Output the [x, y] coordinate of the center of the cell containing the given text.  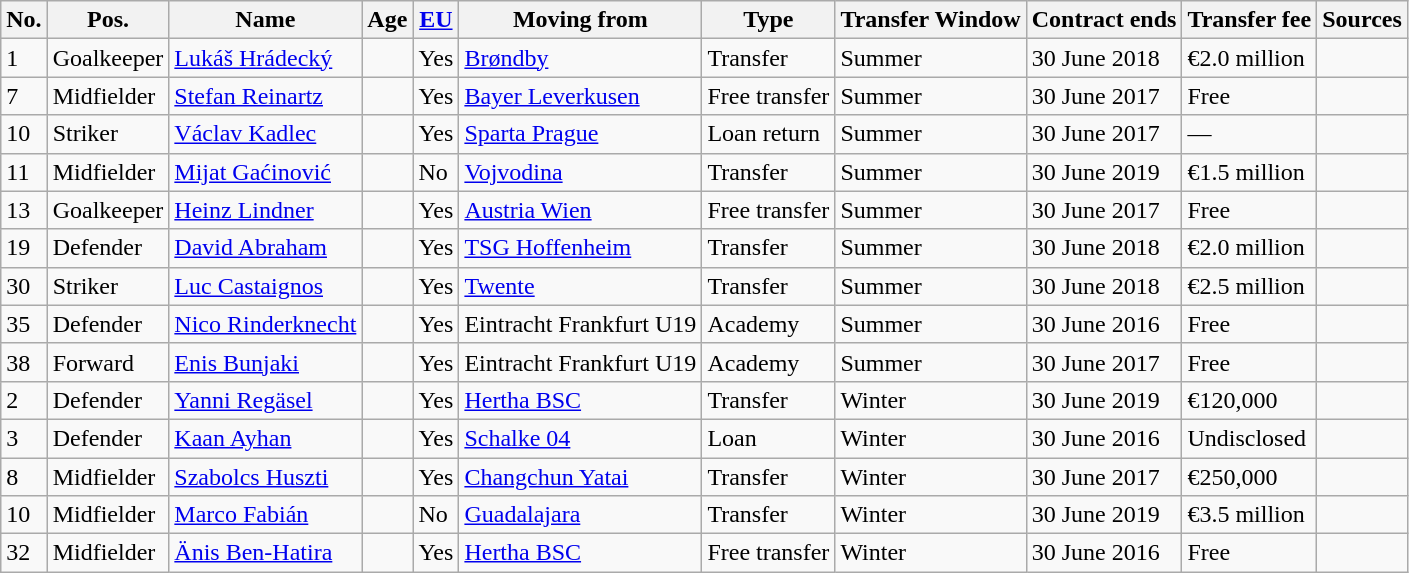
Yanni Regäsel [266, 400]
€250,000 [1250, 477]
Transfer Window [930, 20]
13 [24, 210]
35 [24, 324]
Moving from [580, 20]
Forward [108, 362]
3 [24, 438]
EU [436, 20]
Mijat Gaćinović [266, 172]
8 [24, 477]
Heinz Lindner [266, 210]
TSG Hoffenheim [580, 248]
38 [24, 362]
Age [388, 20]
32 [24, 553]
Bayer Leverkusen [580, 96]
Marco Fabián [266, 515]
David Abraham [266, 248]
Lukáš Hrádecký [266, 58]
Enis Bunjaki [266, 362]
— [1250, 134]
7 [24, 96]
Sparta Prague [580, 134]
2 [24, 400]
Stefan Reinartz [266, 96]
Sources [1362, 20]
€120,000 [1250, 400]
€2.5 million [1250, 286]
€1.5 million [1250, 172]
Brøndby [580, 58]
Luc Castaignos [266, 286]
€3.5 million [1250, 515]
Pos. [108, 20]
Guadalajara [580, 515]
Nico Rinderknecht [266, 324]
Václav Kadlec [266, 134]
Szabolcs Huszti [266, 477]
19 [24, 248]
Contract ends [1104, 20]
Loan return [768, 134]
Type [768, 20]
Austria Wien [580, 210]
Schalke 04 [580, 438]
1 [24, 58]
Kaan Ayhan [266, 438]
Vojvodina [580, 172]
11 [24, 172]
Undisclosed [1250, 438]
Name [266, 20]
Changchun Yatai [580, 477]
30 [24, 286]
Twente [580, 286]
Transfer fee [1250, 20]
No. [24, 20]
Änis Ben-Hatira [266, 553]
Loan [768, 438]
